Find where the given text appears and provide that cell's center as (X, Y) coordinate. 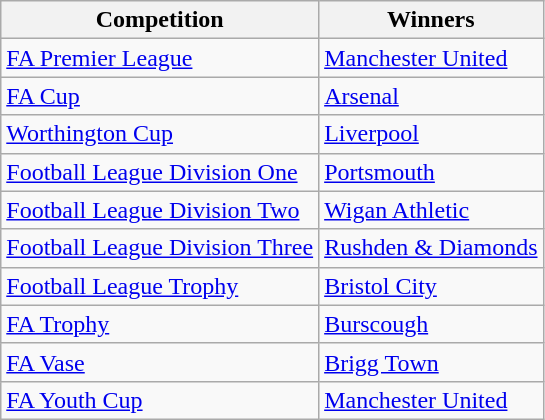
FA Youth Cup (160, 400)
Brigg Town (431, 362)
Football League Trophy (160, 286)
FA Vase (160, 362)
Football League Division One (160, 172)
Worthington Cup (160, 134)
Arsenal (431, 96)
FA Cup (160, 96)
Wigan Athletic (431, 210)
FA Premier League (160, 58)
Liverpool (431, 134)
Competition (160, 20)
Football League Division Two (160, 210)
Rushden & Diamonds (431, 248)
FA Trophy (160, 324)
Bristol City (431, 286)
Burscough (431, 324)
Winners (431, 20)
Football League Division Three (160, 248)
Portsmouth (431, 172)
